From the cell containing the given text, extract its center point as [X, Y] coordinate. 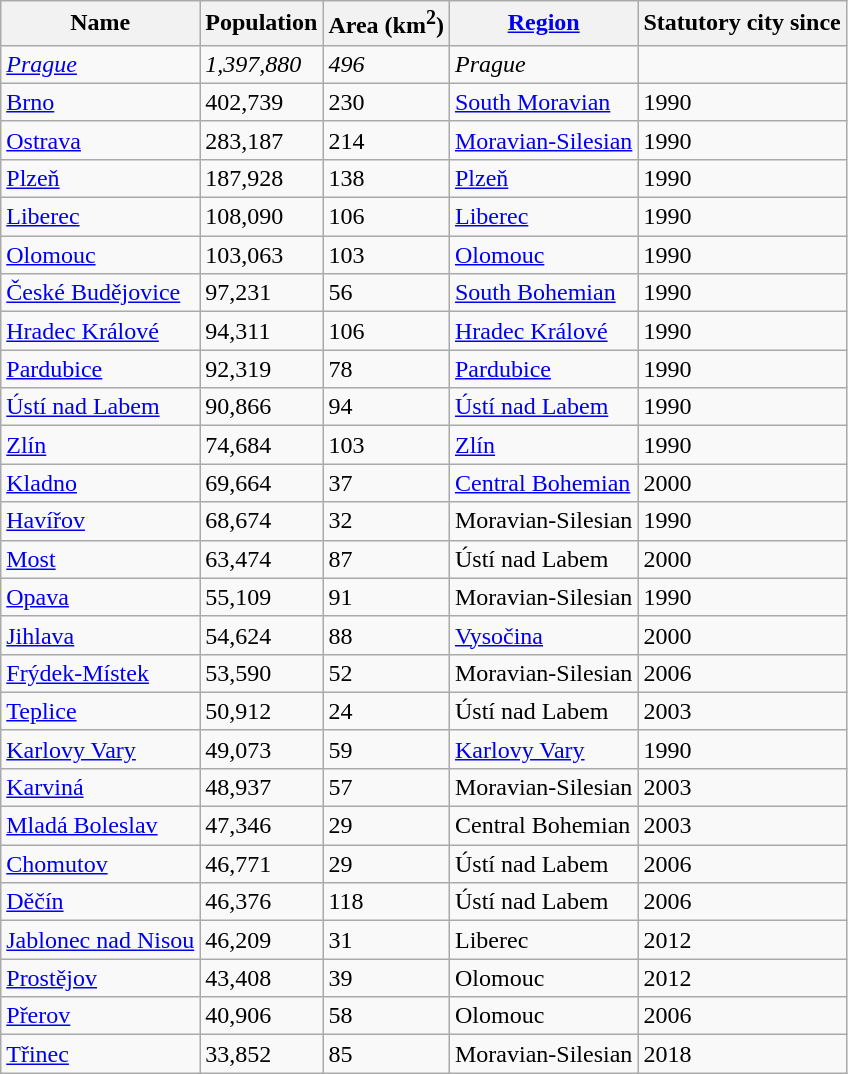
Havířov [100, 521]
České Budějovice [100, 293]
Jablonec nad Nisou [100, 940]
Teplice [100, 711]
402,739 [262, 102]
46,771 [262, 864]
40,906 [262, 1016]
74,684 [262, 445]
24 [386, 711]
68,674 [262, 521]
Mladá Boleslav [100, 826]
50,912 [262, 711]
Region [543, 24]
55,109 [262, 597]
138 [386, 178]
37 [386, 483]
92,319 [262, 369]
31 [386, 940]
Chomutov [100, 864]
Frýdek-Místek [100, 673]
Name [100, 24]
187,928 [262, 178]
90,866 [262, 407]
53,590 [262, 673]
1,397,880 [262, 64]
49,073 [262, 749]
496 [386, 64]
94,311 [262, 331]
46,209 [262, 940]
54,624 [262, 635]
108,090 [262, 217]
56 [386, 293]
103,063 [262, 255]
Brno [100, 102]
Karviná [100, 787]
47,346 [262, 826]
Population [262, 24]
Statutory city since [742, 24]
Most [100, 559]
46,376 [262, 902]
91 [386, 597]
32 [386, 521]
283,187 [262, 140]
58 [386, 1016]
Jihlava [100, 635]
Kladno [100, 483]
Děčín [100, 902]
85 [386, 1054]
43,408 [262, 978]
Area (km2) [386, 24]
118 [386, 902]
39 [386, 978]
Třinec [100, 1054]
230 [386, 102]
South Bohemian [543, 293]
48,937 [262, 787]
97,231 [262, 293]
78 [386, 369]
52 [386, 673]
33,852 [262, 1054]
214 [386, 140]
87 [386, 559]
69,664 [262, 483]
63,474 [262, 559]
Přerov [100, 1016]
Ostrava [100, 140]
59 [386, 749]
88 [386, 635]
94 [386, 407]
South Moravian [543, 102]
Opava [100, 597]
Prostějov [100, 978]
57 [386, 787]
2018 [742, 1054]
Vysočina [543, 635]
